Extract the (x, y) coordinate from the center of the cell holding the provided text.  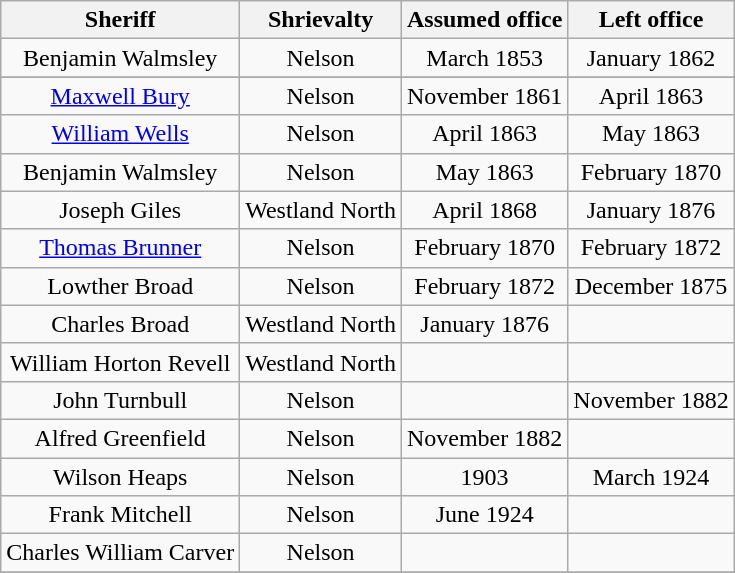
Assumed office (484, 20)
Frank Mitchell (120, 515)
March 1924 (651, 477)
January 1862 (651, 58)
Charles William Carver (120, 553)
April 1868 (484, 210)
Charles Broad (120, 324)
Maxwell Bury (120, 96)
1903 (484, 477)
Joseph Giles (120, 210)
Thomas Brunner (120, 248)
December 1875 (651, 286)
Sheriff (120, 20)
November 1861 (484, 96)
Alfred Greenfield (120, 438)
John Turnbull (120, 400)
Wilson Heaps (120, 477)
Lowther Broad (120, 286)
Shrievalty (321, 20)
March 1853 (484, 58)
Left office (651, 20)
June 1924 (484, 515)
William Horton Revell (120, 362)
William Wells (120, 134)
